Identify which cell holds the provided text, then report its (x, y) central coordinate. 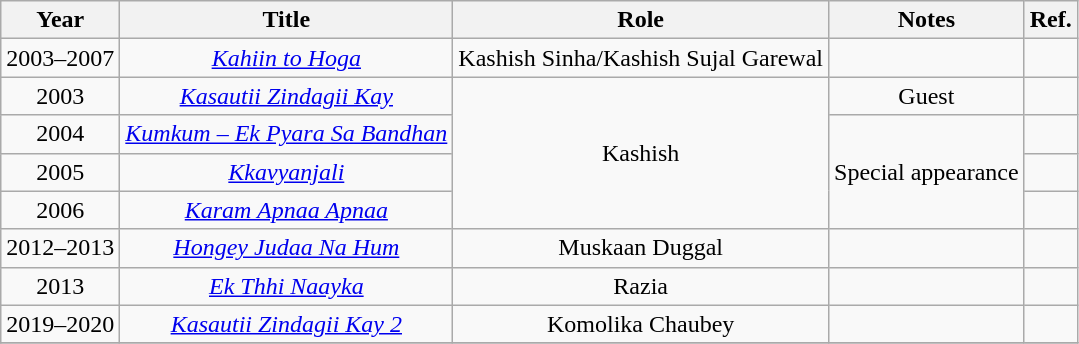
2013 (60, 286)
Notes (927, 20)
Kasautii Zindagii Kay 2 (286, 324)
2004 (60, 134)
2005 (60, 172)
Kashish (641, 153)
Muskaan Duggal (641, 248)
Karam Apnaa Apnaa (286, 210)
Kashish Sinha/Kashish Sujal Garewal (641, 58)
Ref. (1050, 20)
Guest (927, 96)
2019–2020 (60, 324)
Hongey Judaa Na Hum (286, 248)
Year (60, 20)
Kahiin to Hoga (286, 58)
Special appearance (927, 172)
Razia (641, 286)
2003–2007 (60, 58)
2006 (60, 210)
Ek Thhi Naayka (286, 286)
2003 (60, 96)
Role (641, 20)
Kumkum – Ek Pyara Sa Bandhan (286, 134)
Komolika Chaubey (641, 324)
2012–2013 (60, 248)
Kkavyanjali (286, 172)
Title (286, 20)
Kasautii Zindagii Kay (286, 96)
